Output the (x, y) coordinate of the center of the cell containing the given text.  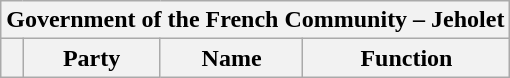
Function (406, 58)
Party (92, 58)
Government of the French Community – Jeholet (256, 20)
Name (232, 58)
